From the cell containing the given text, extract its center point as (X, Y) coordinate. 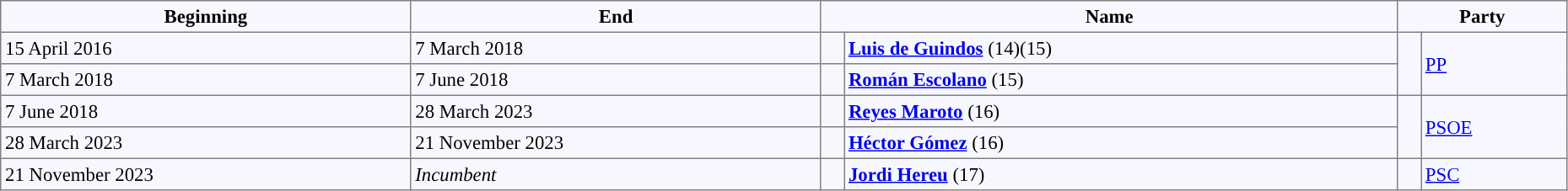
Party (1482, 17)
Incumbent (616, 174)
Héctor Gómez (16) (1122, 143)
End (616, 17)
PSOE (1495, 126)
Beginning (206, 17)
PP (1495, 64)
15 April 2016 (206, 48)
Name (1109, 17)
Reyes Maroto (16) (1122, 111)
Román Escolano (15) (1122, 80)
PSC (1495, 174)
Jordi Hereu (17) (1122, 174)
Luis de Guindos (14)(15) (1122, 48)
